From the cell containing the given text, extract its center point as [X, Y] coordinate. 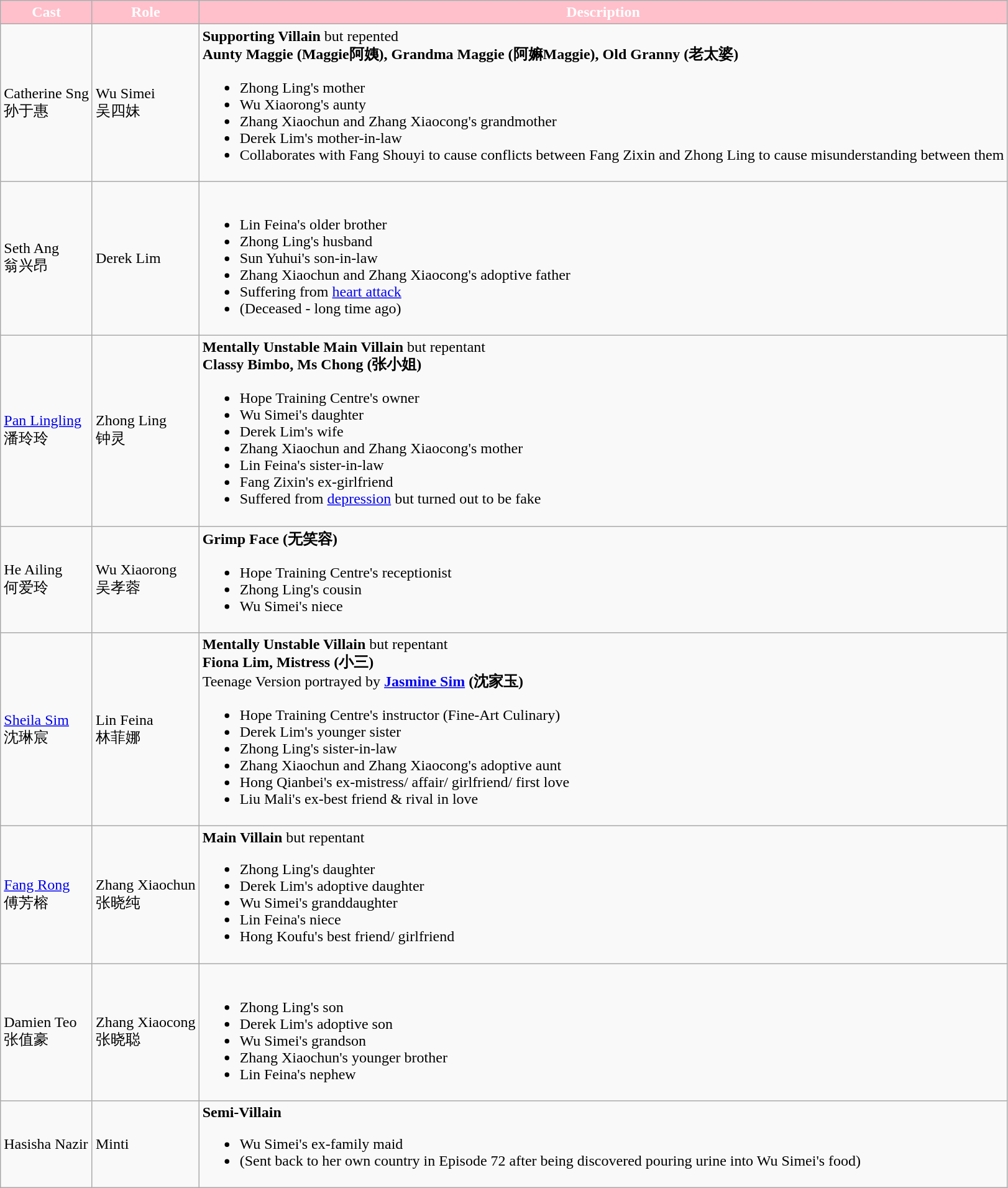
Seth Ang 翁兴昂 [47, 258]
Catherine Sng 孙于惠 [47, 103]
Lin Feina 林菲娜 [145, 730]
Cast [47, 12]
Pan Lingling 潘玲玲 [47, 430]
Damien Teo 张值豪 [47, 1032]
Zhang Xiaochun 张晓纯 [145, 895]
Semi-VillainWu Simei's ex-family maid(Sent back to her own country in Episode 72 after being discovered pouring urine into Wu Simei's food) [603, 1144]
Zhang Xiaocong 张晓聪 [145, 1032]
Sheila Sim 沈琳宸 [47, 730]
Hasisha Nazir [47, 1144]
Minti [145, 1144]
Derek Lim [145, 258]
Fang Rong 傅芳榕 [47, 895]
Grimp Face (无笑容)Hope Training Centre's receptionistZhong Ling's cousinWu Simei's niece [603, 579]
He Ailing 何爱玲 [47, 579]
Zhong Ling 钟灵 [145, 430]
Zhong Ling's sonDerek Lim's adoptive sonWu Simei's grandsonZhang Xiaochun's younger brotherLin Feina's nephew [603, 1032]
Role [145, 12]
Wu Xiaorong 吴孝蓉 [145, 579]
Wu Simei 吴四妹 [145, 103]
Description [603, 12]
